Capture the cell that displays the provided text and extract its [X, Y] central coordinate. 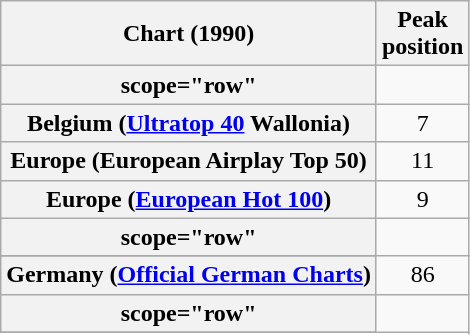
7 [422, 123]
Chart (1990) [189, 34]
Belgium (Ultratop 40 Wallonia) [189, 123]
9 [422, 199]
86 [422, 275]
11 [422, 161]
Peakposition [422, 34]
Europe (European Hot 100) [189, 199]
Europe (European Airplay Top 50) [189, 161]
Germany (Official German Charts) [189, 275]
